Extract the (X, Y) coordinate from the center of the cell holding the provided text.  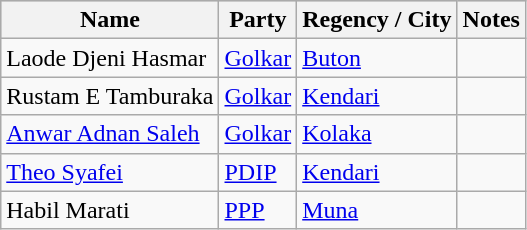
Regency / City (377, 20)
Rustam E Tamburaka (110, 96)
Party (258, 20)
PPP (258, 210)
Kolaka (377, 134)
Muna (377, 210)
Laode Djeni Hasmar (110, 58)
Theo Syafei (110, 172)
PDIP (258, 172)
Buton (377, 58)
Notes (491, 20)
Habil Marati (110, 210)
Anwar Adnan Saleh (110, 134)
Name (110, 20)
